Identify which cell holds the provided text, then report its [X, Y] central coordinate. 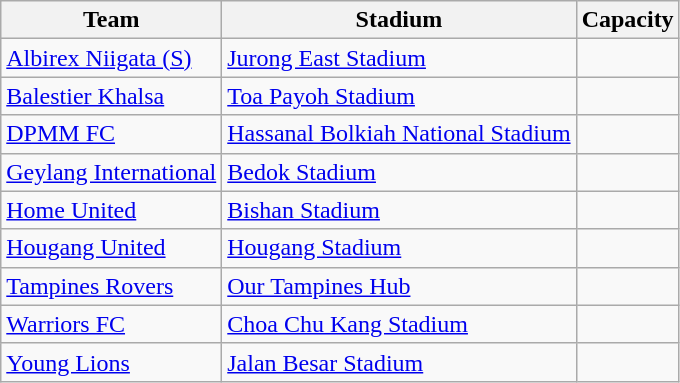
Jurong East Stadium [399, 58]
Geylang International [112, 172]
Warriors FC [112, 324]
Young Lions [112, 362]
Bishan Stadium [399, 210]
Hassanal Bolkiah National Stadium [399, 134]
Balestier Khalsa [112, 96]
Choa Chu Kang Stadium [399, 324]
DPMM FC [112, 134]
Stadium [399, 20]
Hougang Stadium [399, 248]
Team [112, 20]
Jalan Besar Stadium [399, 362]
Home United [112, 210]
Our Tampines Hub [399, 286]
Toa Payoh Stadium [399, 96]
Tampines Rovers [112, 286]
Hougang United [112, 248]
Capacity [628, 20]
Bedok Stadium [399, 172]
Albirex Niigata (S) [112, 58]
